Return the [X, Y] coordinate for the center point of the cell that contains the specified text.  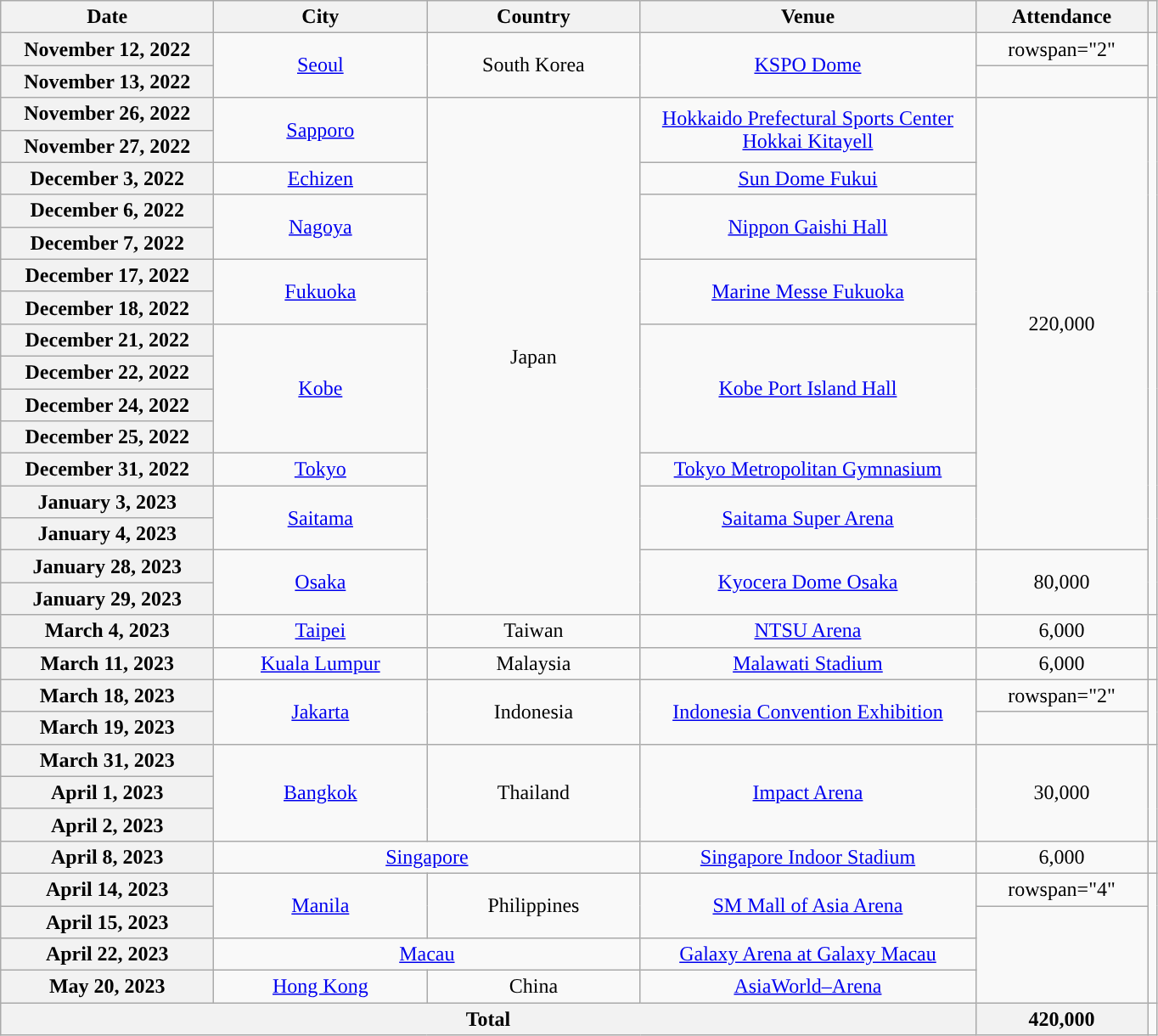
220,000 [1061, 324]
Saitama [321, 518]
Taipei [321, 631]
March 4, 2023 [107, 631]
Hong Kong [321, 987]
Jakarta [321, 712]
January 28, 2023 [107, 566]
Nippon Gaishi Hall [808, 227]
May 20, 2023 [107, 987]
March 18, 2023 [107, 695]
30,000 [1061, 792]
City [321, 17]
December 24, 2022 [107, 405]
Kobe [321, 388]
March 19, 2023 [107, 728]
80,000 [1061, 583]
Tokyo [321, 470]
South Korea [533, 65]
Philippines [533, 905]
November 13, 2022 [107, 82]
Malawati Stadium [808, 663]
November 27, 2022 [107, 146]
December 3, 2022 [107, 178]
January 3, 2023 [107, 502]
Singapore Indoor Stadium [808, 857]
Bangkok [321, 792]
Marine Messe Fukuoka [808, 291]
Malaysia [533, 663]
Kyocera Dome Osaka [808, 583]
rowspan="4" [1061, 889]
Echizen [321, 178]
Thailand [533, 792]
January 29, 2023 [107, 599]
Venue [808, 17]
March 11, 2023 [107, 663]
Singapore [427, 857]
December 31, 2022 [107, 470]
Fukuoka [321, 291]
December 17, 2022 [107, 275]
April 22, 2023 [107, 954]
Galaxy Arena at Galaxy Macau [808, 954]
April 2, 2023 [107, 825]
November 26, 2022 [107, 114]
December 6, 2022 [107, 211]
Indonesia [533, 712]
AsiaWorld–Arena [808, 987]
December 25, 2022 [107, 437]
December 18, 2022 [107, 307]
January 4, 2023 [107, 534]
Country [533, 17]
December 21, 2022 [107, 340]
Date [107, 17]
Total [488, 1019]
Taiwan [533, 631]
Indonesia Convention Exhibition [808, 712]
Tokyo Metropolitan Gymnasium [808, 470]
April 8, 2023 [107, 857]
Macau [427, 954]
December 22, 2022 [107, 372]
Kobe Port Island Hall [808, 388]
Sapporo [321, 130]
SM Mall of Asia Arena [808, 905]
April 14, 2023 [107, 889]
Hokkaido Prefectural Sports Center Hokkai Kitayell [808, 130]
Sun Dome Fukui [808, 178]
Manila [321, 905]
NTSU Arena [808, 631]
Impact Arena [808, 792]
420,000 [1061, 1019]
November 12, 2022 [107, 49]
April 15, 2023 [107, 921]
Kuala Lumpur [321, 663]
December 7, 2022 [107, 243]
Japan [533, 357]
Seoul [321, 65]
Osaka [321, 583]
Saitama Super Arena [808, 518]
April 1, 2023 [107, 792]
China [533, 987]
KSPO Dome [808, 65]
Attendance [1061, 17]
Nagoya [321, 227]
March 31, 2023 [107, 760]
